Return the [X, Y] coordinate for the center point of the cell that contains the specified text.  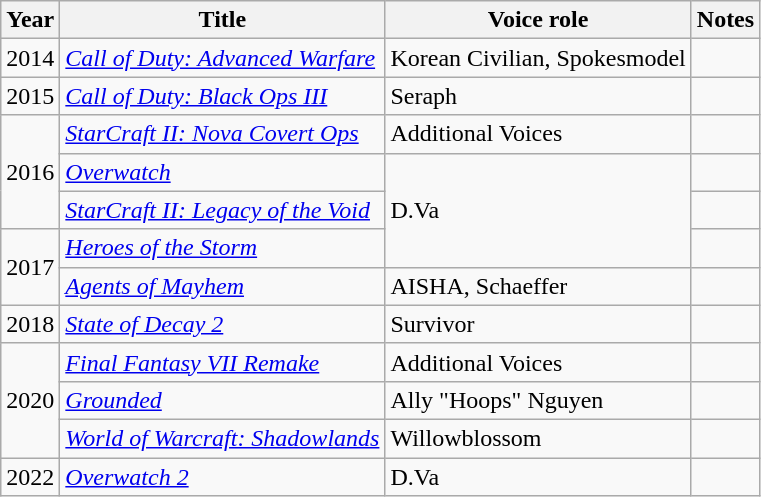
StarCraft II: Nova Covert Ops [222, 134]
Overwatch [222, 172]
Call of Duty: Black Ops III [222, 96]
Seraph [538, 96]
2015 [30, 96]
2014 [30, 58]
Final Fantasy VII Remake [222, 362]
2017 [30, 267]
2020 [30, 400]
Ally "Hoops" Nguyen [538, 400]
Willowblossom [538, 438]
Year [30, 20]
2018 [30, 324]
Heroes of the Storm [222, 248]
State of Decay 2 [222, 324]
2022 [30, 477]
Overwatch 2 [222, 477]
World of Warcraft: Shadowlands [222, 438]
Notes [725, 20]
Korean Civilian, Spokesmodel [538, 58]
Voice role [538, 20]
Survivor [538, 324]
AISHA, Schaeffer [538, 286]
Agents of Mayhem [222, 286]
StarCraft II: Legacy of the Void [222, 210]
2016 [30, 172]
Grounded [222, 400]
Call of Duty: Advanced Warfare [222, 58]
Title [222, 20]
